Output the [x, y] coordinate of the center of the cell containing the given text.  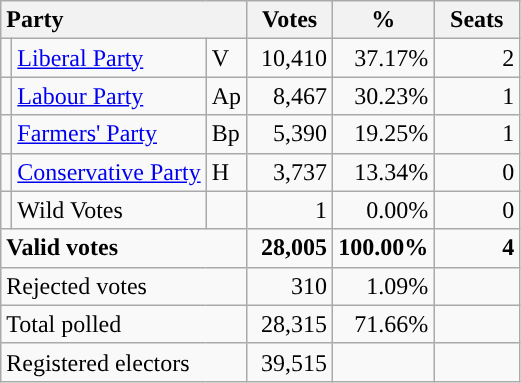
Registered electors [124, 362]
37.17% [384, 58]
Party [124, 20]
H [226, 172]
71.66% [384, 324]
Seats [477, 20]
28,005 [290, 248]
39,515 [290, 362]
2 [477, 58]
Votes [290, 20]
% [384, 20]
5,390 [290, 134]
1.09% [384, 286]
19.25% [384, 134]
28,315 [290, 324]
0.00% [384, 210]
8,467 [290, 96]
Total polled [124, 324]
Farmers' Party [109, 134]
V [226, 58]
Valid votes [124, 248]
100.00% [384, 248]
Labour Party [109, 96]
Conservative Party [109, 172]
3,737 [290, 172]
Bp [226, 134]
10,410 [290, 58]
Liberal Party [109, 58]
Rejected votes [124, 286]
310 [290, 286]
13.34% [384, 172]
Ap [226, 96]
4 [477, 248]
30.23% [384, 96]
Wild Votes [109, 210]
